Find where the given text appears and provide that cell's center as (X, Y) coordinate. 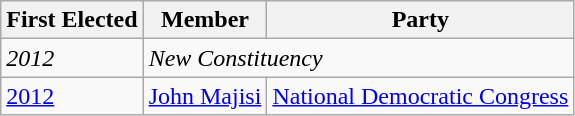
New Constituency (358, 58)
First Elected (72, 20)
Member (205, 20)
National Democratic Congress (420, 96)
John Majisi (205, 96)
Party (420, 20)
